Provide the [X, Y] coordinate of the cell's center where the given text is located.  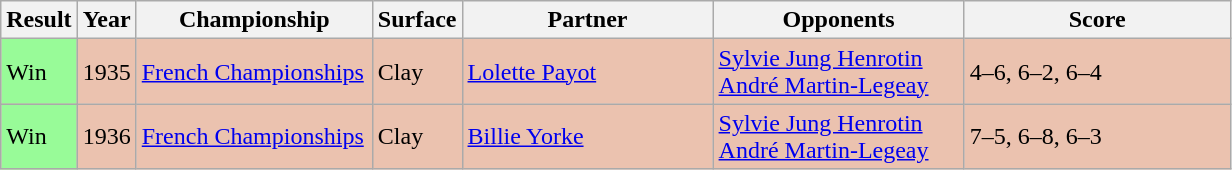
1936 [106, 136]
1935 [106, 72]
4–6, 6–2, 6–4 [1097, 72]
Year [106, 20]
Championship [254, 20]
Result [39, 20]
Score [1097, 20]
Surface [417, 20]
7–5, 6–8, 6–3 [1097, 136]
Lolette Payot [588, 72]
Opponents [838, 20]
Billie Yorke [588, 136]
Partner [588, 20]
